Capture the cell that displays the provided text and extract its (X, Y) central coordinate. 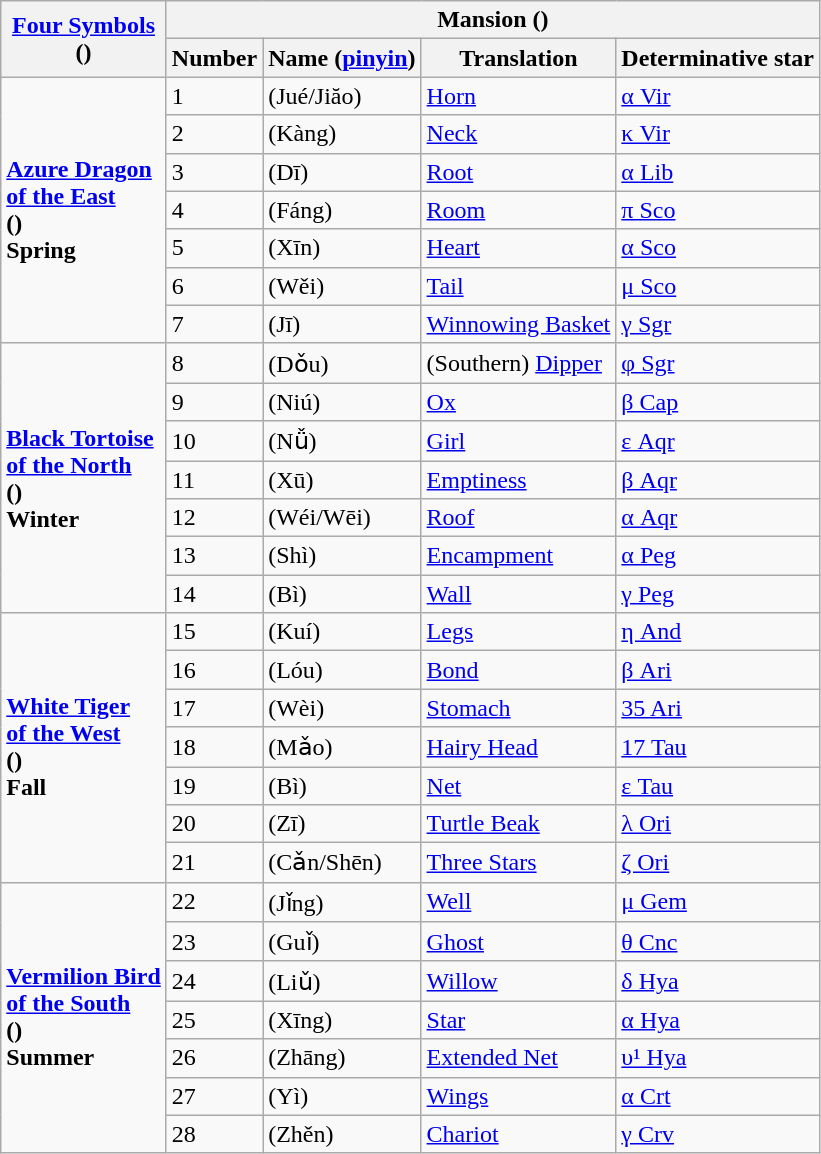
η And (718, 632)
(Jǐng) (342, 902)
Mansion () (492, 20)
Roof (518, 518)
Heart (518, 248)
6 (214, 286)
Number (214, 58)
α Vir (718, 96)
Net (518, 785)
(Jué/Jiăo) (342, 96)
Determinative star (718, 58)
β Ari (718, 670)
π Sco (718, 210)
β Cap (718, 402)
Willow (518, 981)
1 (214, 96)
(Dī) (342, 172)
Turtle Beak (518, 824)
27 (214, 1096)
θ Cnc (718, 942)
Vermilion Birdof the South ()Summer (84, 1018)
17 (214, 708)
(Zī) (342, 824)
φ Sgr (718, 363)
13 (214, 556)
μ Gem (718, 902)
(Kuí) (342, 632)
Azure Dragonof the East ()Spring (84, 210)
Winnowing Basket (518, 324)
Wall (518, 594)
8 (214, 363)
Extended Net (518, 1058)
(Jī) (342, 324)
(Mǎo) (342, 747)
(Liǔ) (342, 981)
Translation (518, 58)
7 (214, 324)
(Fáng) (342, 210)
υ¹ Hya (718, 1058)
16 (214, 670)
Horn (518, 96)
14 (214, 594)
18 (214, 747)
(Shì) (342, 556)
Four Symbols() (84, 39)
Chariot (518, 1134)
22 (214, 902)
α Sco (718, 248)
28 (214, 1134)
(Wéi/Wēi) (342, 518)
(Guǐ) (342, 942)
White Tigerof the West ()Fall (84, 748)
α Crt (718, 1096)
(Nǚ) (342, 441)
11 (214, 479)
δ Hya (718, 981)
3 (214, 172)
ε Tau (718, 785)
Hairy Head (518, 747)
Ghost (518, 942)
γ Sgr (718, 324)
β Aqr (718, 479)
20 (214, 824)
17 Tau (718, 747)
(Xīn) (342, 248)
α Peg (718, 556)
12 (214, 518)
λ Ori (718, 824)
25 (214, 1020)
α Hya (718, 1020)
Root (518, 172)
Encampment (518, 556)
(Wèi) (342, 708)
ε Aqr (718, 441)
2 (214, 134)
Ox (518, 402)
15 (214, 632)
Wings (518, 1096)
(Zhāng) (342, 1058)
(Xū) (342, 479)
(Dǒu) (342, 363)
4 (214, 210)
γ Crv (718, 1134)
Emptiness (518, 479)
Star (518, 1020)
α Lib (718, 172)
(Lóu) (342, 670)
(Cǎn/Shēn) (342, 863)
ζ Ori (718, 863)
α Aqr (718, 518)
(Zhěn) (342, 1134)
(Niú) (342, 402)
Stomach (518, 708)
Name (pinyin) (342, 58)
Well (518, 902)
21 (214, 863)
Girl (518, 441)
γ Peg (718, 594)
Three Stars (518, 863)
(Kàng) (342, 134)
Neck (518, 134)
κ Vir (718, 134)
μ Sco (718, 286)
26 (214, 1058)
23 (214, 942)
10 (214, 441)
(Xīng) (342, 1020)
24 (214, 981)
Legs (518, 632)
35 Ari (718, 708)
(Southern) Dipper (518, 363)
5 (214, 248)
(Wěi) (342, 286)
Black Tortoiseof the North ()Winter (84, 478)
Room (518, 210)
Bond (518, 670)
9 (214, 402)
Tail (518, 286)
19 (214, 785)
(Yì) (342, 1096)
